Provide the (x, y) coordinate of the cell's center where the given text is located.  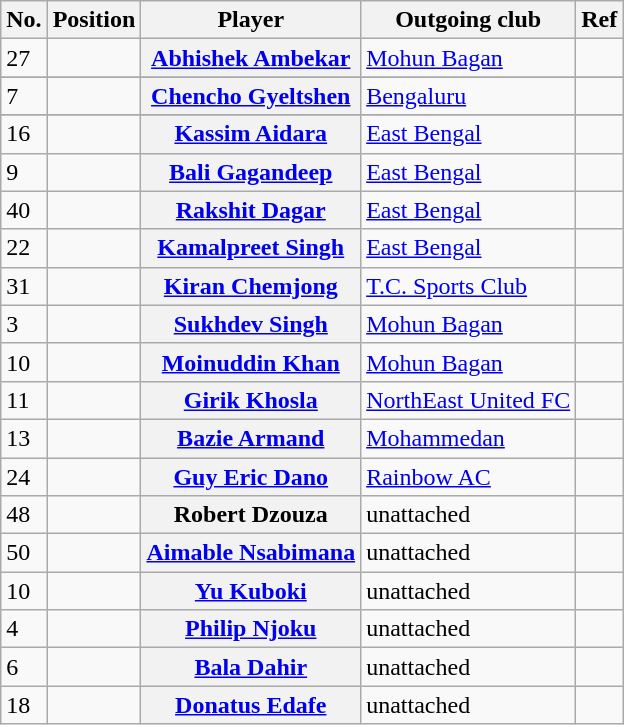
Rakshit Dagar (251, 210)
Ref (600, 20)
Rainbow AC (468, 477)
9 (24, 172)
Yu Kuboki (251, 591)
13 (24, 438)
24 (24, 477)
3 (24, 324)
Guy Eric Dano (251, 477)
Position (94, 20)
Donatus Edafe (251, 705)
27 (24, 58)
Aimable Nsabimana (251, 553)
6 (24, 667)
No. (24, 20)
Abhishek Ambekar (251, 58)
31 (24, 286)
Bali Gagandeep (251, 172)
Kassim Aidara (251, 134)
Girik Khosla (251, 400)
48 (24, 515)
40 (24, 210)
18 (24, 705)
Philip Njoku (251, 629)
22 (24, 248)
16 (24, 134)
Moinuddin Khan (251, 362)
Kamalpreet Singh (251, 248)
7 (24, 96)
11 (24, 400)
Mohammedan (468, 438)
4 (24, 629)
NorthEast United FC (468, 400)
50 (24, 553)
Bengaluru (468, 96)
Player (251, 20)
Robert Dzouza (251, 515)
Outgoing club (468, 20)
T.C. Sports Club (468, 286)
Bala Dahir (251, 667)
Chencho Gyeltshen (251, 96)
Sukhdev Singh (251, 324)
Kiran Chemjong (251, 286)
Bazie Armand (251, 438)
